Return the [x, y] coordinate for the center point of the cell that contains the specified text.  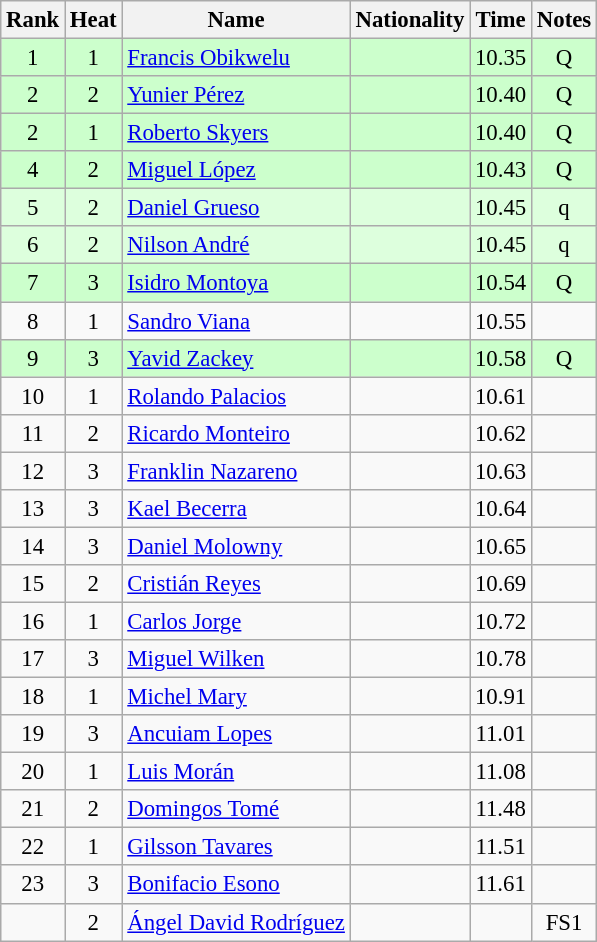
16 [33, 621]
5 [33, 208]
Miguel Wilken [236, 659]
Carlos Jorge [236, 621]
19 [33, 734]
23 [33, 885]
Luis Morán [236, 772]
17 [33, 659]
6 [33, 245]
Name [236, 20]
10.72 [501, 621]
11.01 [501, 734]
Cristián Reyes [236, 584]
21 [33, 809]
Michel Mary [236, 697]
Gilsson Tavares [236, 847]
11.48 [501, 809]
10.69 [501, 584]
Roberto Skyers [236, 133]
12 [33, 471]
11.61 [501, 885]
Yavid Zackey [236, 358]
15 [33, 584]
11.51 [501, 847]
Yunier Pérez [236, 95]
Kael Becerra [236, 509]
11 [33, 433]
Daniel Grueso [236, 208]
10.35 [501, 58]
Rank [33, 20]
Heat [94, 20]
Notes [564, 20]
Ángel David Rodríguez [236, 922]
11.08 [501, 772]
8 [33, 321]
Franklin Nazareno [236, 471]
7 [33, 283]
10 [33, 396]
14 [33, 546]
Daniel Molowny [236, 546]
FS1 [564, 922]
10.54 [501, 283]
Time [501, 20]
Bonifacio Esono [236, 885]
Sandro Viana [236, 321]
Ricardo Monteiro [236, 433]
Francis Obikwelu [236, 58]
Rolando Palacios [236, 396]
10.64 [501, 509]
10.63 [501, 471]
10.43 [501, 170]
18 [33, 697]
10.58 [501, 358]
10.78 [501, 659]
10.62 [501, 433]
4 [33, 170]
Miguel López [236, 170]
Ancuiam Lopes [236, 734]
10.91 [501, 697]
10.55 [501, 321]
Nilson André [236, 245]
20 [33, 772]
Domingos Tomé [236, 809]
10.61 [501, 396]
22 [33, 847]
10.65 [501, 546]
Isidro Montoya [236, 283]
9 [33, 358]
Nationality [410, 20]
13 [33, 509]
